Detect which cell encompasses the target text, then output its [X, Y] center coordinate. 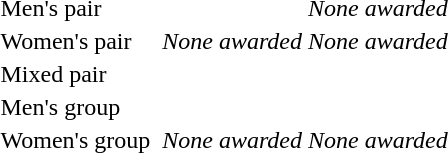
None awarded [232, 41]
